Return the [X, Y] coordinate for the center point of the cell that contains the specified text.  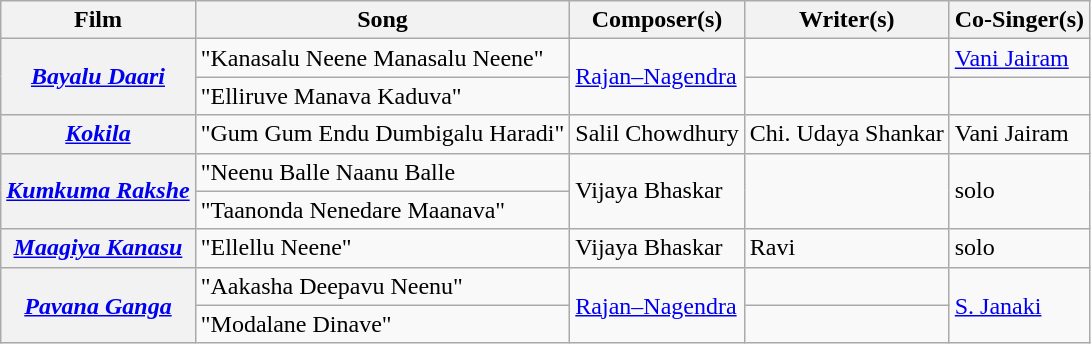
"Taanonda Nenedare Maanava" [382, 210]
Salil Chowdhury [657, 134]
Kumkuma Rakshe [98, 191]
Chi. Udaya Shankar [846, 134]
"Elliruve Manava Kaduva" [382, 96]
"Aakasha Deepavu Neenu" [382, 286]
"Gum Gum Endu Dumbigalu Haradi" [382, 134]
"Neenu Balle Naanu Balle [382, 172]
Ravi [846, 248]
Writer(s) [846, 20]
"Modalane Dinave" [382, 324]
Kokila [98, 134]
Song [382, 20]
"Ellellu Neene" [382, 248]
Co-Singer(s) [1019, 20]
Bayalu Daari [98, 77]
"Kanasalu Neene Manasalu Neene" [382, 58]
S. Janaki [1019, 305]
Film [98, 20]
Composer(s) [657, 20]
Pavana Ganga [98, 305]
Maagiya Kanasu [98, 248]
